Extract the [X, Y] coordinate from the center of the cell holding the provided text.  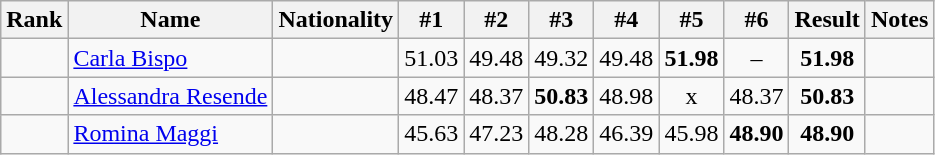
47.23 [496, 134]
#3 [562, 20]
49.32 [562, 58]
x [692, 96]
Alessandra Resende [170, 96]
#5 [692, 20]
Rank [34, 20]
#2 [496, 20]
46.39 [626, 134]
45.98 [692, 134]
#6 [756, 20]
48.98 [626, 96]
48.47 [432, 96]
Result [827, 20]
Carla Bispo [170, 58]
#4 [626, 20]
Romina Maggi [170, 134]
48.28 [562, 134]
45.63 [432, 134]
#1 [432, 20]
51.03 [432, 58]
Nationality [336, 20]
Name [170, 20]
– [756, 58]
Notes [899, 20]
